Find where the given text appears and provide that cell's center as [x, y] coordinate. 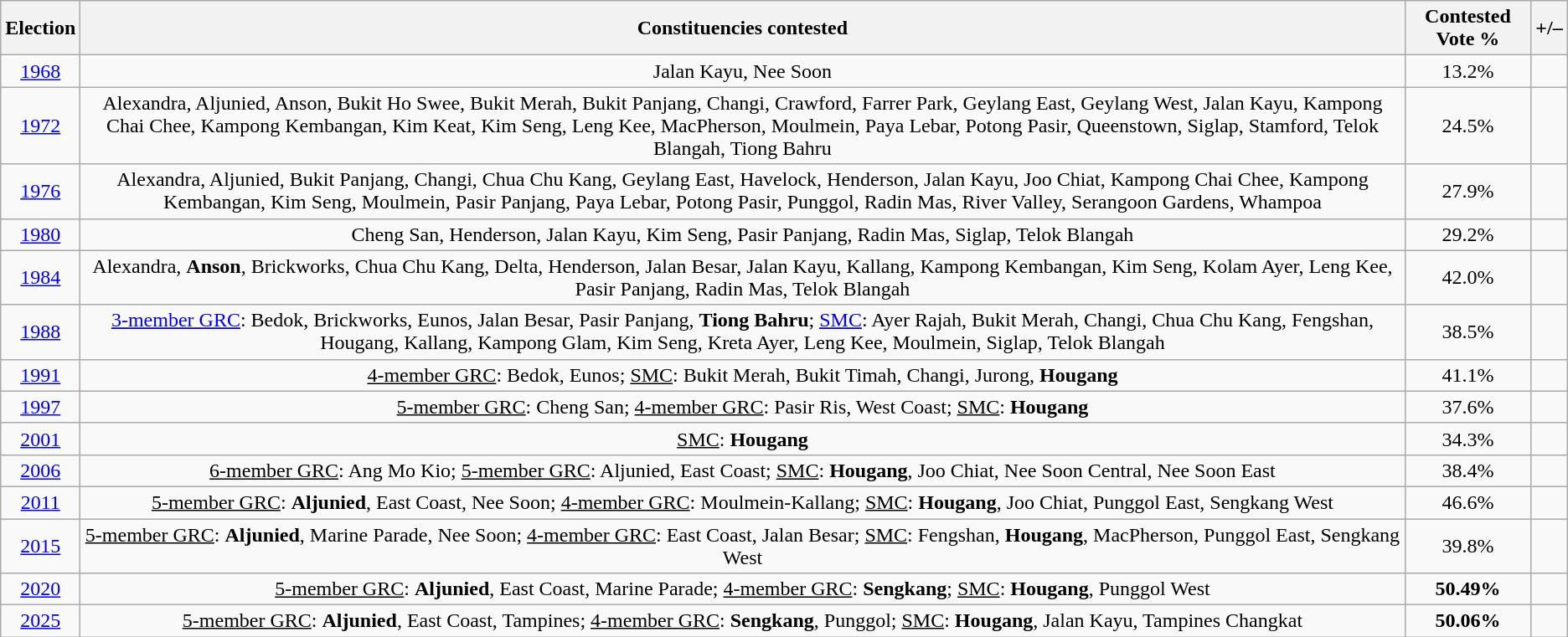
1984 [40, 278]
1980 [40, 234]
4-member GRC: Bedok, Eunos; SMC: Bukit Merah, Bukit Timah, Changi, Jurong, Hougang [742, 375]
2001 [40, 439]
39.8% [1467, 546]
1976 [40, 191]
34.3% [1467, 439]
24.5% [1467, 126]
2011 [40, 502]
42.0% [1467, 278]
Cheng San, Henderson, Jalan Kayu, Kim Seng, Pasir Panjang, Radin Mas, Siglap, Telok Blangah [742, 234]
+/– [1550, 28]
5-member GRC: Cheng San; 4-member GRC: Pasir Ris, West Coast; SMC: Hougang [742, 407]
37.6% [1467, 407]
SMC: Hougang [742, 439]
Jalan Kayu, Nee Soon [742, 71]
1991 [40, 375]
5-member GRC: Aljunied, East Coast, Tampines; 4-member GRC: Sengkang, Punggol; SMC: Hougang, Jalan Kayu, Tampines Changkat [742, 621]
1997 [40, 407]
1988 [40, 331]
5-member GRC: Aljunied, East Coast, Nee Soon; 4-member GRC: Moulmein-Kallang; SMC: Hougang, Joo Chiat, Punggol East, Sengkang West [742, 502]
Contested Vote % [1467, 28]
2025 [40, 621]
50.06% [1467, 621]
5-member GRC: Aljunied, East Coast, Marine Parade; 4-member GRC: Sengkang; SMC: Hougang, Punggol West [742, 589]
Constituencies contested [742, 28]
1968 [40, 71]
41.1% [1467, 375]
27.9% [1467, 191]
38.5% [1467, 331]
6-member GRC: Ang Mo Kio; 5-member GRC: Aljunied, East Coast; SMC: Hougang, Joo Chiat, Nee Soon Central, Nee Soon East [742, 470]
46.6% [1467, 502]
50.49% [1467, 589]
38.4% [1467, 470]
29.2% [1467, 234]
1972 [40, 126]
13.2% [1467, 71]
2020 [40, 589]
2006 [40, 470]
Election [40, 28]
2015 [40, 546]
